Detect which cell encompasses the target text, then output its [x, y] center coordinate. 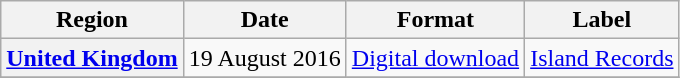
Format [435, 20]
United Kingdom [92, 58]
Digital download [435, 58]
Island Records [602, 58]
Region [92, 20]
Date [264, 20]
19 August 2016 [264, 58]
Label [602, 20]
